Provide the (X, Y) coordinate of the cell's center where the given text is located.  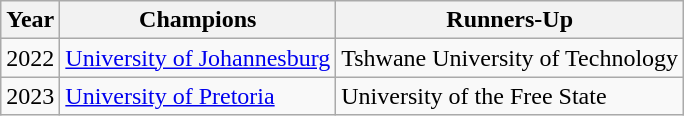
Runners-Up (510, 20)
University of the Free State (510, 96)
University of Johannesburg (198, 58)
Year (30, 20)
Champions (198, 20)
2023 (30, 96)
University of Pretoria (198, 96)
2022 (30, 58)
Tshwane University of Technology (510, 58)
